Capture the cell that displays the provided text and extract its [x, y] central coordinate. 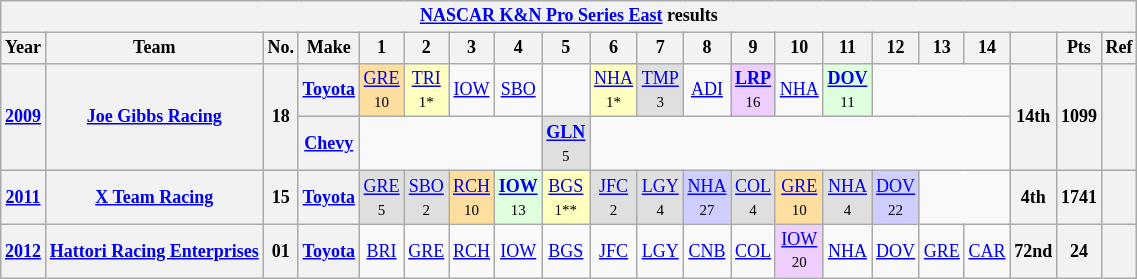
TRI1* [426, 90]
IOW13 [518, 197]
GRE5 [382, 197]
1099 [1080, 116]
BGS [566, 251]
NASCAR K&N Pro Series East results [569, 16]
CAR [987, 251]
13 [942, 48]
2009 [24, 116]
2012 [24, 251]
2 [426, 48]
IOW20 [799, 251]
LRP16 [754, 90]
14th [1034, 116]
11 [848, 48]
15 [280, 197]
72nd [1034, 251]
01 [280, 251]
RCH10 [472, 197]
BGS1** [566, 197]
9 [754, 48]
Hattori Racing Enterprises [154, 251]
COL [754, 251]
COL4 [754, 197]
18 [280, 116]
24 [1080, 251]
NHA1* [614, 90]
DOV11 [848, 90]
BRI [382, 251]
DOV [896, 251]
DOV22 [896, 197]
4 [518, 48]
TMP3 [660, 90]
Ref [1119, 48]
1 [382, 48]
12 [896, 48]
8 [707, 48]
10 [799, 48]
1741 [1080, 197]
GLN5 [566, 144]
No. [280, 48]
NHA27 [707, 197]
14 [987, 48]
6 [614, 48]
3 [472, 48]
SBO [518, 90]
SBO2 [426, 197]
Pts [1080, 48]
JFC [614, 251]
Chevy [328, 144]
LGY [660, 251]
Year [24, 48]
RCH [472, 251]
Team [154, 48]
Joe Gibbs Racing [154, 116]
ADI [707, 90]
LGY4 [660, 197]
7 [660, 48]
JFC2 [614, 197]
2011 [24, 197]
NHA4 [848, 197]
X Team Racing [154, 197]
5 [566, 48]
CNB [707, 251]
Make [328, 48]
4th [1034, 197]
